Determine the (X, Y) coordinate at the center of the cell enclosing the given text.  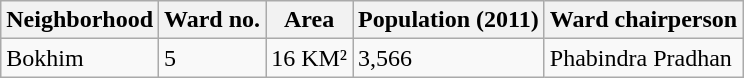
Phabindra Pradhan (643, 58)
Area (310, 20)
5 (212, 58)
Bokhim (80, 58)
Ward chairperson (643, 20)
Neighborhood (80, 20)
16 KM² (310, 58)
3,566 (449, 58)
Population (2011) (449, 20)
Ward no. (212, 20)
